Capture the cell that displays the provided text and extract its (x, y) central coordinate. 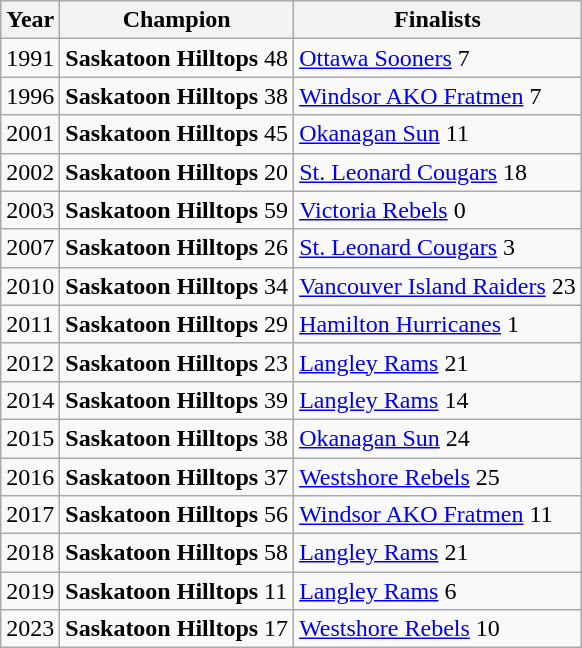
Year (30, 20)
Saskatoon Hilltops 34 (177, 286)
2017 (30, 515)
Saskatoon Hilltops 11 (177, 591)
Victoria Rebels 0 (438, 210)
2016 (30, 477)
Saskatoon Hilltops 23 (177, 362)
Champion (177, 20)
1991 (30, 58)
Saskatoon Hilltops 17 (177, 629)
Westshore Rebels 10 (438, 629)
St. Leonard Cougars 3 (438, 248)
Vancouver Island Raiders 23 (438, 286)
Langley Rams 14 (438, 400)
Windsor AKO Fratmen 11 (438, 515)
Langley Rams 6 (438, 591)
2019 (30, 591)
Saskatoon Hilltops 29 (177, 324)
Saskatoon Hilltops 20 (177, 172)
2007 (30, 248)
Okanagan Sun 24 (438, 438)
Saskatoon Hilltops 48 (177, 58)
2003 (30, 210)
Saskatoon Hilltops 37 (177, 477)
2002 (30, 172)
2023 (30, 629)
Okanagan Sun 11 (438, 134)
Windsor AKO Fratmen 7 (438, 96)
Saskatoon Hilltops 39 (177, 400)
Hamilton Hurricanes 1 (438, 324)
2001 (30, 134)
2014 (30, 400)
Finalists (438, 20)
Saskatoon Hilltops 59 (177, 210)
Ottawa Sooners 7 (438, 58)
2012 (30, 362)
St. Leonard Cougars 18 (438, 172)
Saskatoon Hilltops 56 (177, 515)
Westshore Rebels 25 (438, 477)
2010 (30, 286)
2015 (30, 438)
Saskatoon Hilltops 26 (177, 248)
Saskatoon Hilltops 58 (177, 553)
2011 (30, 324)
1996 (30, 96)
2018 (30, 553)
Saskatoon Hilltops 45 (177, 134)
